Pinpoint the cell where the given text exists, returning its (x, y) midpoint coordinate. 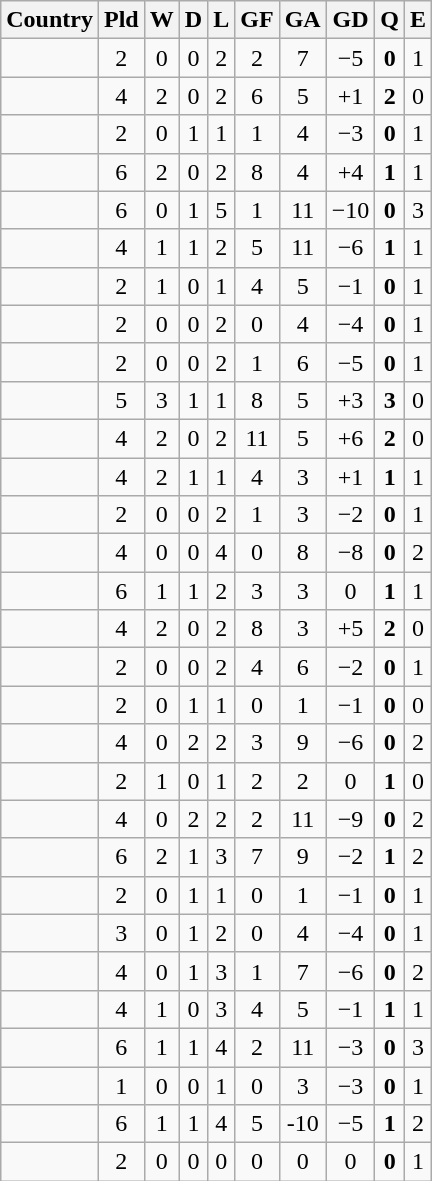
Country (50, 20)
−8 (350, 553)
GA (302, 20)
E (418, 20)
W (162, 20)
+6 (350, 438)
L (222, 20)
D (193, 20)
Q (390, 20)
GD (350, 20)
−9 (350, 819)
+4 (350, 172)
Pld (121, 20)
−10 (350, 210)
+5 (350, 629)
+3 (350, 400)
GF (257, 20)
-10 (302, 1124)
